Scan for the cell matching the given text and deliver its [X, Y] coordinate at center. 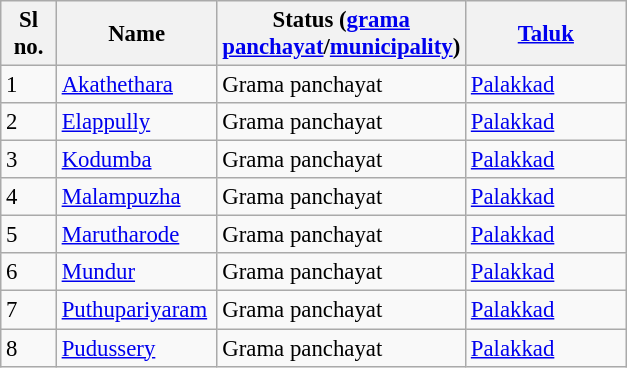
Akathethara [136, 85]
7 [29, 310]
Sl no. [29, 34]
Puthupariyaram [136, 310]
Name [136, 34]
Pudussery [136, 348]
6 [29, 273]
2 [29, 122]
1 [29, 85]
4 [29, 197]
Malampuzha [136, 197]
Mundur [136, 273]
Elappully [136, 122]
Status (grama panchayat/municipality) [342, 34]
Marutharode [136, 235]
Taluk [546, 34]
5 [29, 235]
3 [29, 160]
Kodumba [136, 160]
8 [29, 348]
